For the text-containing cell, return its midpoint in [x, y] coordinate format. 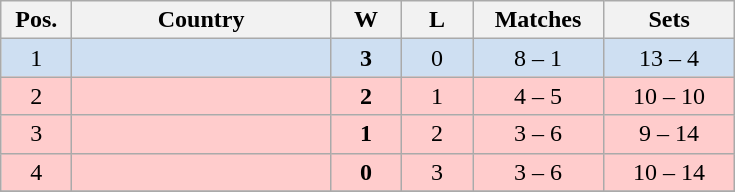
Pos. [36, 20]
4 – 5 [538, 96]
4 [36, 172]
13 – 4 [670, 58]
W [366, 20]
Sets [670, 20]
L [436, 20]
Country [202, 20]
10 – 14 [670, 172]
8 – 1 [538, 58]
10 – 10 [670, 96]
9 – 14 [670, 134]
Matches [538, 20]
